From the cell containing the given text, extract its center point as [x, y] coordinate. 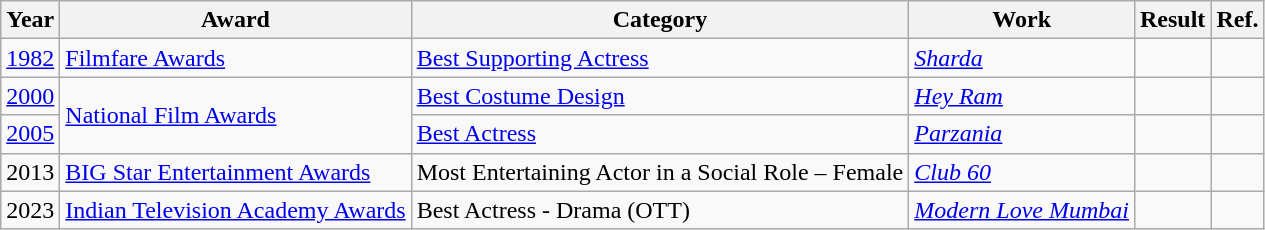
Club 60 [1022, 172]
Hey Ram [1022, 96]
2000 [30, 96]
Best Costume Design [660, 96]
Indian Television Academy Awards [236, 210]
Year [30, 20]
Best Actress [660, 134]
Best Actress - Drama (OTT) [660, 210]
National Film Awards [236, 115]
2005 [30, 134]
Award [236, 20]
Best Supporting Actress [660, 58]
Most Entertaining Actor in a Social Role – Female [660, 172]
1982 [30, 58]
Category [660, 20]
2013 [30, 172]
Work [1022, 20]
Filmfare Awards [236, 58]
BIG Star Entertainment Awards [236, 172]
Parzania [1022, 134]
Sharda [1022, 58]
Ref. [1238, 20]
2023 [30, 210]
Modern Love Mumbai [1022, 210]
Result [1172, 20]
